Search for the cell housing the specified text and yield its (X, Y) center coordinate. 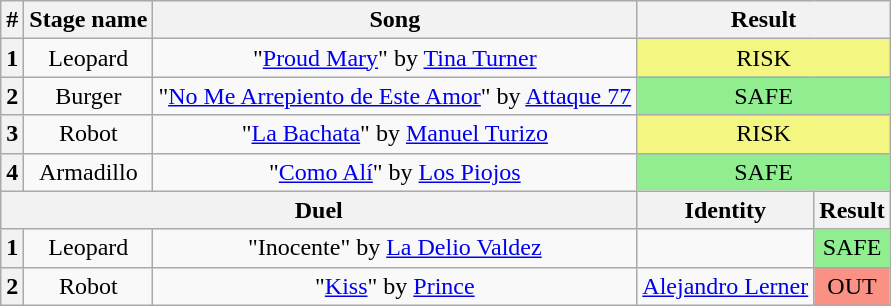
"La Bachata" by Manuel Turizo (395, 134)
"Proud Mary" by Tina Turner (395, 58)
Armadillo (88, 172)
Identity (726, 210)
# (12, 20)
4 (12, 172)
"No Me Arrepiento de Este Amor" by Attaque 77 (395, 96)
Stage name (88, 20)
Duel (319, 210)
3 (12, 134)
"Kiss" by Prince (395, 286)
Alejandro Lerner (726, 286)
Song (395, 20)
"Inocente" by La Delio Valdez (395, 248)
OUT (852, 286)
Burger (88, 96)
"Como Alí" by Los Piojos (395, 172)
